Detect which cell encompasses the target text, then output its (X, Y) center coordinate. 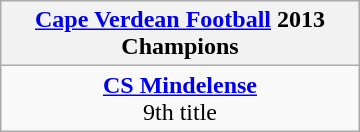
CS Mindelense9th title (180, 98)
Cape Verdean Football 2013Champions (180, 34)
